Pinpoint the cell where the given text exists, returning its (X, Y) midpoint coordinate. 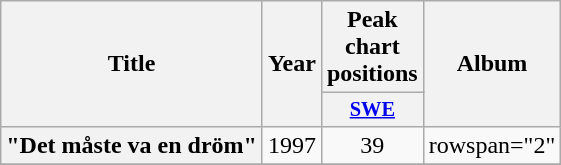
"Det måste va en dröm" (132, 145)
Peak chart positions (372, 47)
Year (292, 64)
SWE (372, 110)
1997 (292, 145)
Album (492, 64)
rowspan="2" (492, 145)
39 (372, 145)
Title (132, 64)
